Return [x, y] of the center of cell containing provided text 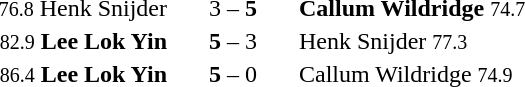
5 – 3 [234, 41]
